Scan for the cell matching the given text and deliver its (x, y) coordinate at center. 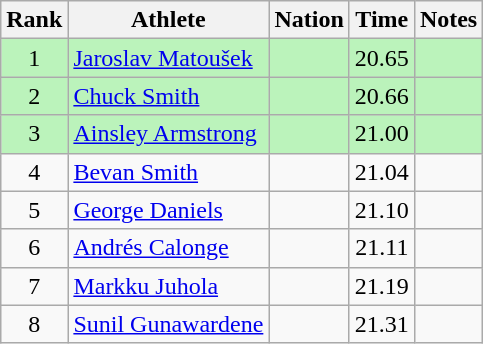
George Daniels (168, 210)
21.00 (382, 134)
1 (34, 58)
Nation (309, 20)
Rank (34, 20)
20.65 (382, 58)
Sunil Gunawardene (168, 324)
4 (34, 172)
8 (34, 324)
Andrés Calonge (168, 248)
21.19 (382, 286)
Notes (448, 20)
5 (34, 210)
20.66 (382, 96)
Markku Juhola (168, 286)
Athlete (168, 20)
21.11 (382, 248)
6 (34, 248)
21.31 (382, 324)
Bevan Smith (168, 172)
Chuck Smith (168, 96)
Jaroslav Matoušek (168, 58)
3 (34, 134)
Time (382, 20)
2 (34, 96)
7 (34, 286)
Ainsley Armstrong (168, 134)
21.10 (382, 210)
21.04 (382, 172)
